Identify which cell holds the provided text, then report its [X, Y] central coordinate. 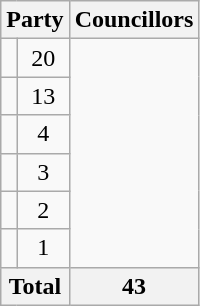
4 [43, 134]
2 [43, 210]
43 [134, 286]
Councillors [134, 20]
Total [35, 286]
13 [43, 96]
20 [43, 58]
1 [43, 248]
Party [35, 20]
3 [43, 172]
